Pinpoint the cell where the given text exists, returning its [x, y] midpoint coordinate. 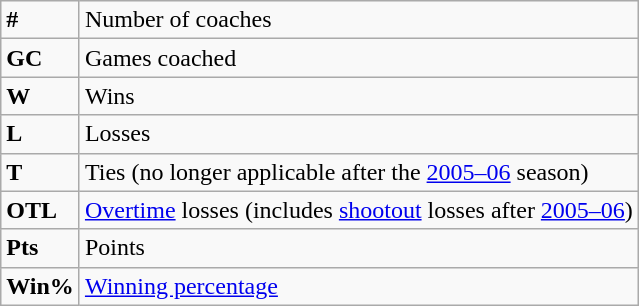
# [40, 20]
Overtime losses (includes shootout losses after 2005–06) [358, 210]
OTL [40, 210]
Pts [40, 248]
T [40, 172]
Wins [358, 96]
Losses [358, 134]
Points [358, 248]
W [40, 96]
Number of coaches [358, 20]
Winning percentage [358, 286]
GC [40, 58]
Ties (no longer applicable after the 2005–06 season) [358, 172]
Win% [40, 286]
Games coached [358, 58]
L [40, 134]
